Search for the cell housing the specified text and yield its [X, Y] center coordinate. 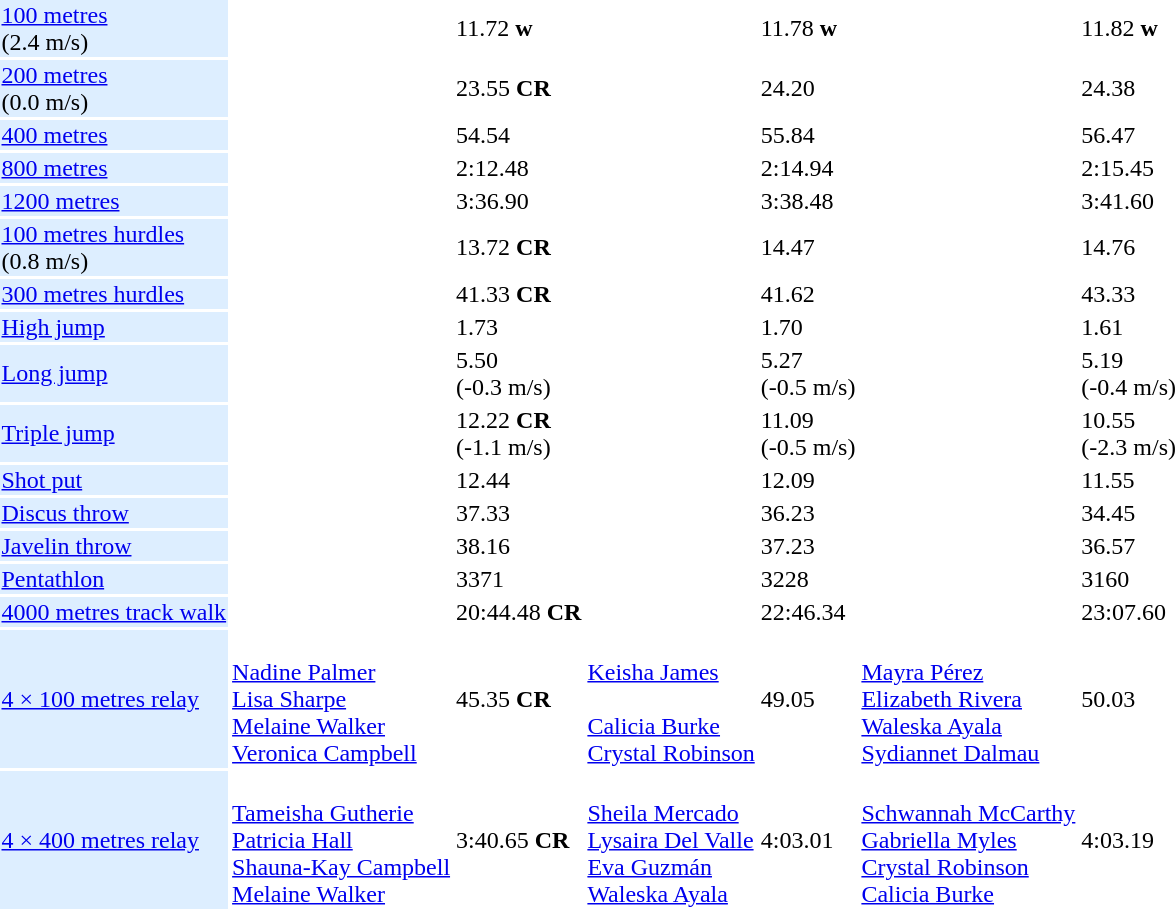
1.70 [808, 327]
Mayra Pérez Elizabeth Rivera Waleska Ayala Sydiannet Dalmau [968, 699]
200 metres (0.0 m/s) [114, 88]
Tameisha Gutherie Patricia Hall Shauna-Kay Campbell Melaine Walker [342, 840]
37.23 [808, 546]
High jump [114, 327]
Sheila Mercado Lysaira Del Valle Eva Guzmán Waleska Ayala [671, 840]
3228 [808, 579]
55.84 [808, 135]
22:46.34 [808, 612]
5.50 (-0.3 m/s) [519, 374]
Pentathlon [114, 579]
41.33 CR [519, 294]
300 metres hurdles [114, 294]
Triple jump [114, 434]
4 × 100 metres relay [114, 699]
Keisha James Calicia Burke Crystal Robinson [671, 699]
20:44.48 CR [519, 612]
54.54 [519, 135]
11.09 (-0.5 m/s) [808, 434]
14.47 [808, 248]
11.78 w [808, 28]
Nadine Palmer Lisa Sharpe Melaine Walker Veronica Campbell [342, 699]
4000 metres track walk [114, 612]
37.33 [519, 513]
100 metres hurdles (0.8 m/s) [114, 248]
12.09 [808, 480]
36.23 [808, 513]
41.62 [808, 294]
1200 metres [114, 201]
12.22 CR (-1.1 m/s) [519, 434]
11.72 w [519, 28]
49.05 [808, 699]
4:03.01 [808, 840]
24.20 [808, 88]
1.73 [519, 327]
2:14.94 [808, 168]
Javelin throw [114, 546]
Long jump [114, 374]
800 metres [114, 168]
2:12.48 [519, 168]
5.27 (-0.5 m/s) [808, 374]
3:38.48 [808, 201]
Discus throw [114, 513]
Schwannah McCarthy Gabriella Myles Crystal Robinson Calicia Burke [968, 840]
23.55 CR [519, 88]
4 × 400 metres relay [114, 840]
100 metres (2.4 m/s) [114, 28]
45.35 CR [519, 699]
3:40.65 CR [519, 840]
3371 [519, 579]
3:36.90 [519, 201]
13.72 CR [519, 248]
38.16 [519, 546]
12.44 [519, 480]
400 metres [114, 135]
Shot put [114, 480]
